Pinpoint the cell where the given text exists, returning its [X, Y] midpoint coordinate. 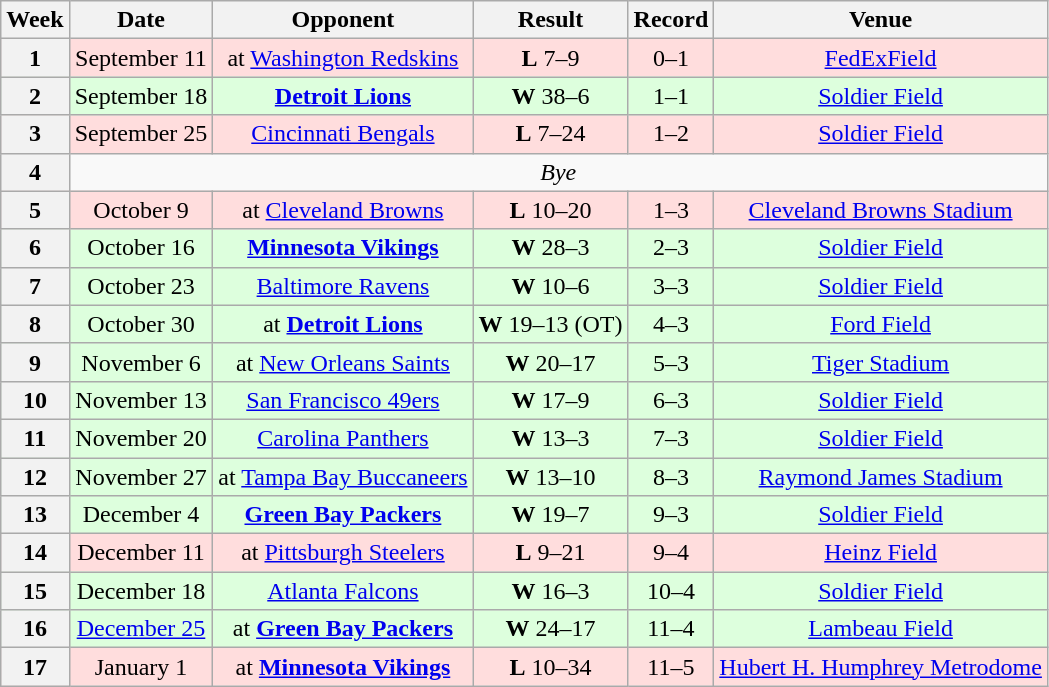
W 16–3 [550, 591]
San Francisco 49ers [343, 400]
November 6 [141, 362]
September 11 [141, 58]
at Cleveland Browns [343, 210]
L 10–34 [550, 667]
14 [35, 553]
4–3 [671, 324]
11–5 [671, 667]
3–3 [671, 286]
Date [141, 20]
2–3 [671, 248]
W 38–6 [550, 96]
Venue [881, 20]
October 30 [141, 324]
November 13 [141, 400]
October 16 [141, 248]
W 19–13 (OT) [550, 324]
Baltimore Ravens [343, 286]
Raymond James Stadium [881, 477]
December 18 [141, 591]
Atlanta Falcons [343, 591]
at Pittsburgh Steelers [343, 553]
1–1 [671, 96]
Green Bay Packers [343, 515]
Opponent [343, 20]
Record [671, 20]
1 [35, 58]
6–3 [671, 400]
9 [35, 362]
L 7–24 [550, 134]
Bye [558, 172]
Detroit Lions [343, 96]
Cleveland Browns Stadium [881, 210]
L 7–9 [550, 58]
W 17–9 [550, 400]
Tiger Stadium [881, 362]
13 [35, 515]
W 24–17 [550, 629]
1–3 [671, 210]
9–3 [671, 515]
5–3 [671, 362]
October 9 [141, 210]
9–4 [671, 553]
September 18 [141, 96]
5 [35, 210]
at Tampa Bay Buccaneers [343, 477]
W 19–7 [550, 515]
November 20 [141, 438]
at Washington Redskins [343, 58]
7 [35, 286]
2 [35, 96]
0–1 [671, 58]
11–4 [671, 629]
16 [35, 629]
4 [35, 172]
January 1 [141, 667]
8–3 [671, 477]
12 [35, 477]
at Minnesota Vikings [343, 667]
L 9–21 [550, 553]
7–3 [671, 438]
17 [35, 667]
10 [35, 400]
W 13–3 [550, 438]
Week [35, 20]
W 10–6 [550, 286]
December 11 [141, 553]
10–4 [671, 591]
3 [35, 134]
Hubert H. Humphrey Metrodome [881, 667]
at Green Bay Packers [343, 629]
11 [35, 438]
W 20–17 [550, 362]
W 13–10 [550, 477]
15 [35, 591]
FedExField [881, 58]
at Detroit Lions [343, 324]
October 23 [141, 286]
November 27 [141, 477]
Ford Field [881, 324]
Result [550, 20]
Carolina Panthers [343, 438]
September 25 [141, 134]
December 4 [141, 515]
6 [35, 248]
W 28–3 [550, 248]
Minnesota Vikings [343, 248]
Heinz Field [881, 553]
8 [35, 324]
L 10–20 [550, 210]
at New Orleans Saints [343, 362]
Lambeau Field [881, 629]
December 25 [141, 629]
Cincinnati Bengals [343, 134]
1–2 [671, 134]
